Determine the (x, y) coordinate at the center of the cell enclosing the given text.  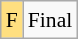
Final (50, 20)
F (12, 20)
